Pinpoint the cell where the given text exists, returning its [X, Y] midpoint coordinate. 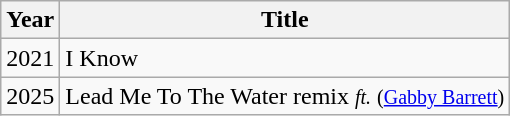
I Know [285, 58]
Lead Me To The Water remix ft. (Gabby Barrett) [285, 96]
2021 [30, 58]
Year [30, 20]
2025 [30, 96]
Title [285, 20]
